Return the (X, Y) coordinate for the center point of the cell that contains the specified text.  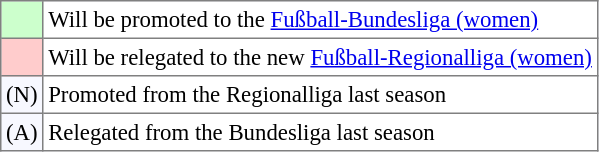
(N) (22, 95)
Will be relegated to the new Fußball-Regionalliga (women) (320, 57)
Will be promoted to the Fußball-Bundesliga (women) (320, 20)
(A) (22, 132)
Promoted from the Regionalliga last season (320, 95)
Relegated from the Bundesliga last season (320, 132)
